Output the [X, Y] coordinate of the center of the cell containing the given text.  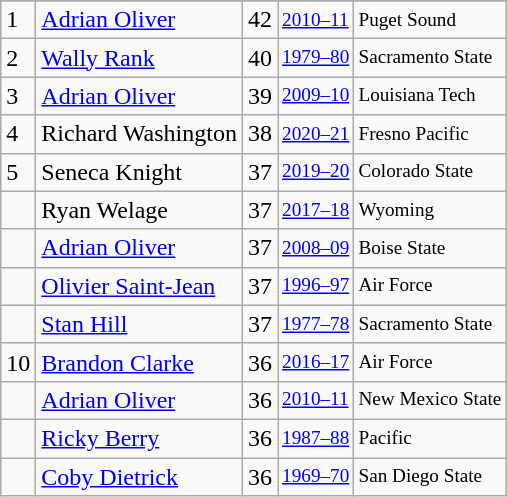
5 [18, 172]
1996–97 [316, 286]
2016–17 [316, 362]
Coby Dietrick [140, 477]
1969–70 [316, 477]
Richard Washington [140, 134]
4 [18, 134]
Fresno Pacific [430, 134]
San Diego State [430, 477]
Boise State [430, 248]
2020–21 [316, 134]
1 [18, 20]
2 [18, 58]
New Mexico State [430, 400]
Stan Hill [140, 324]
Ricky Berry [140, 438]
Ryan Welage [140, 210]
2019–20 [316, 172]
2009–10 [316, 96]
Pacific [430, 438]
38 [260, 134]
39 [260, 96]
40 [260, 58]
3 [18, 96]
Seneca Knight [140, 172]
1987–88 [316, 438]
Wyoming [430, 210]
Brandon Clarke [140, 362]
1979–80 [316, 58]
Wally Rank [140, 58]
Puget Sound [430, 20]
42 [260, 20]
2017–18 [316, 210]
1977–78 [316, 324]
2008–09 [316, 248]
Olivier Saint-Jean [140, 286]
Louisiana Tech [430, 96]
Colorado State [430, 172]
10 [18, 362]
